Determine the (X, Y) coordinate at the center of the cell enclosing the given text.  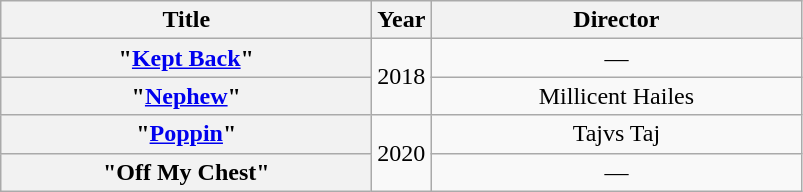
Tajvs Taj (616, 134)
Millicent Hailes (616, 96)
2020 (402, 153)
2018 (402, 77)
Director (616, 20)
"Off My Chest" (186, 172)
"Nephew" (186, 96)
Year (402, 20)
"Kept Back" (186, 58)
Title (186, 20)
"Poppin" (186, 134)
